Extract the [X, Y] coordinate from the center of the cell holding the provided text.  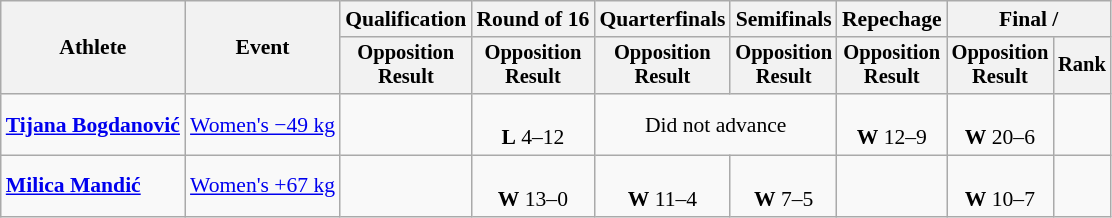
Did not advance [716, 124]
Tijana Bogdanović [93, 124]
Final / [1029, 19]
W 7–5 [784, 186]
Semifinals [784, 19]
Repechage [892, 19]
Women's −49 kg [262, 124]
Rank [1082, 66]
Quarterfinals [662, 19]
Round of 16 [532, 19]
Women's +67 kg [262, 186]
Milica Mandić [93, 186]
L 4–12 [532, 124]
W 20–6 [1000, 124]
Athlete [93, 48]
W 13–0 [532, 186]
Qualification [406, 19]
W 12–9 [892, 124]
W 11–4 [662, 186]
W 10–7 [1000, 186]
Event [262, 48]
